Pinpoint the cell where the given text exists, returning its [x, y] midpoint coordinate. 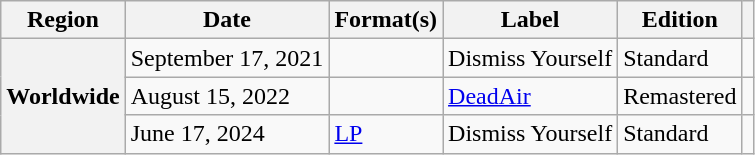
Format(s) [386, 20]
Worldwide [63, 96]
September 17, 2021 [227, 58]
Edition [680, 20]
Region [63, 20]
Date [227, 20]
LP [386, 134]
June 17, 2024 [227, 134]
August 15, 2022 [227, 96]
Remastered [680, 96]
DeadAir [530, 96]
Label [530, 20]
